Identify which cell holds the provided text, then report its (X, Y) central coordinate. 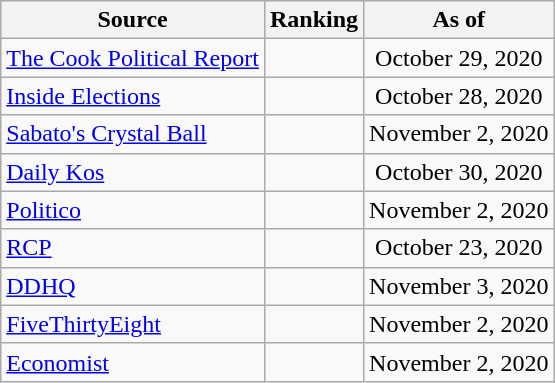
October 28, 2020 (459, 96)
October 30, 2020 (459, 172)
October 23, 2020 (459, 248)
Inside Elections (133, 96)
October 29, 2020 (459, 58)
Daily Kos (133, 172)
DDHQ (133, 286)
The Cook Political Report (133, 58)
As of (459, 20)
Economist (133, 362)
Source (133, 20)
Politico (133, 210)
Sabato's Crystal Ball (133, 134)
Ranking (314, 20)
November 3, 2020 (459, 286)
RCP (133, 248)
FiveThirtyEight (133, 324)
